Return [x, y] of the center of cell containing provided text 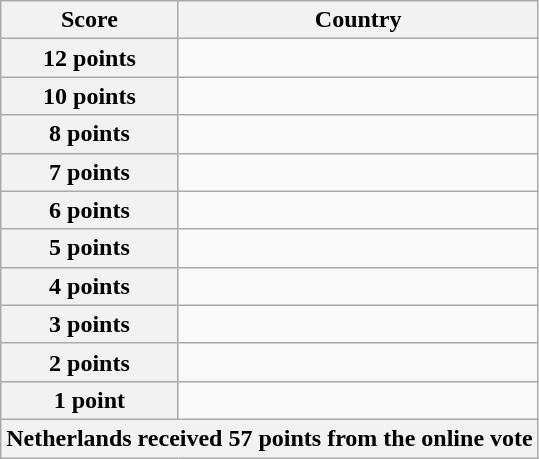
10 points [90, 96]
Netherlands received 57 points from the online vote [270, 438]
12 points [90, 58]
2 points [90, 362]
Score [90, 20]
8 points [90, 134]
1 point [90, 400]
5 points [90, 248]
Country [358, 20]
7 points [90, 172]
3 points [90, 324]
4 points [90, 286]
6 points [90, 210]
